Capture the cell that displays the provided text and extract its (X, Y) central coordinate. 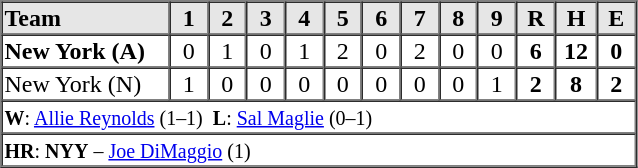
W: Allie Reynolds (1–1) L: Sal Maglie (0–1) (319, 116)
7 (420, 18)
3 (266, 18)
HR: NYY – Joe DiMaggio (1) (319, 150)
R (536, 18)
H (576, 18)
New York (N) (86, 84)
5 (342, 18)
12 (576, 50)
Team (86, 18)
E (616, 18)
4 (304, 18)
9 (498, 18)
New York (A) (86, 50)
